Locate the cell with the specified text and output its [x, y] center coordinate. 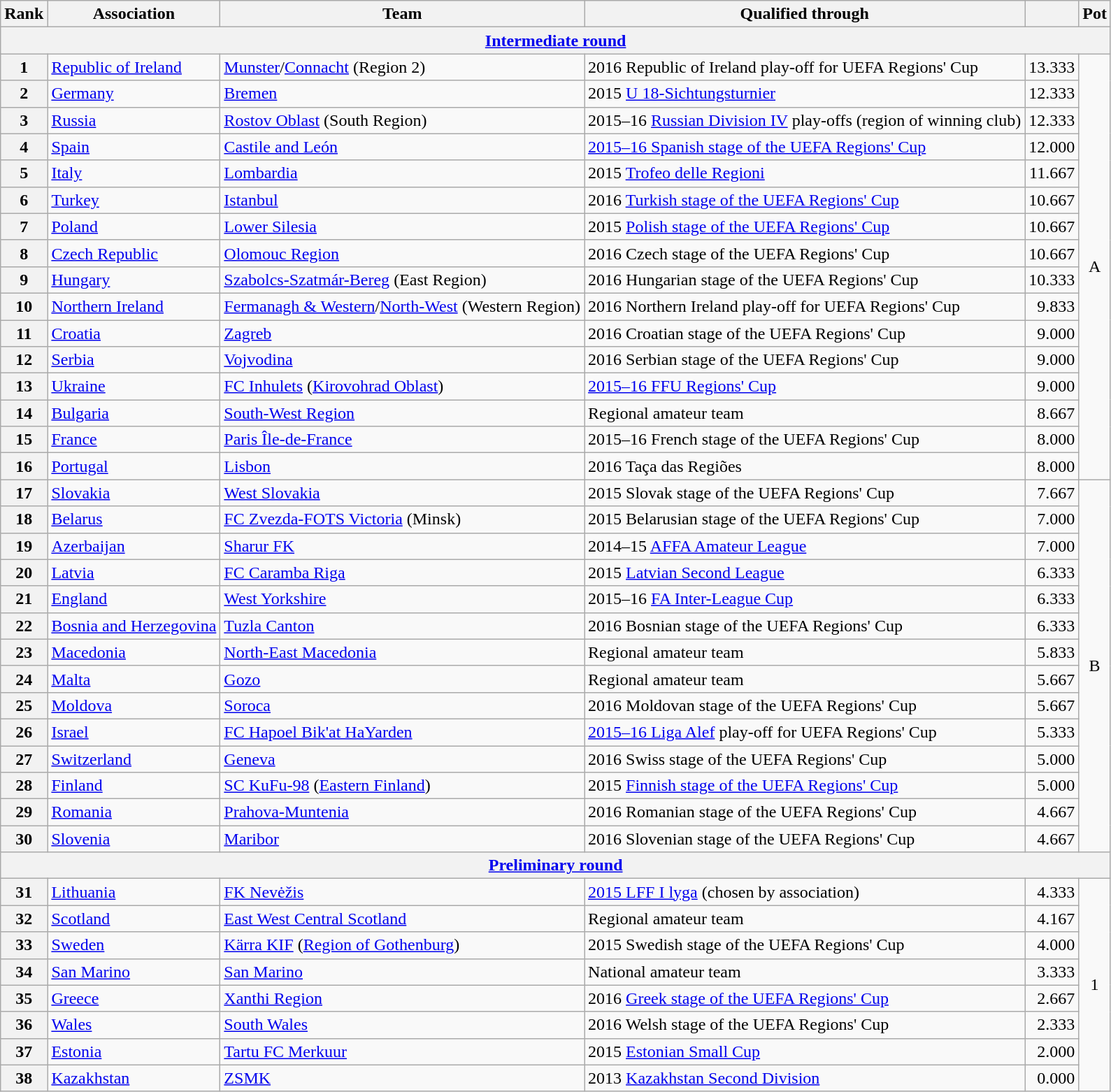
West Slovakia [403, 493]
Switzerland [134, 759]
32 [24, 919]
10.333 [1052, 280]
ZSMK [403, 1078]
23 [24, 652]
FC Zvezda-FOTS Victoria (Minsk) [403, 519]
Czech Republic [134, 253]
2016 Taça das Regiões [805, 466]
31 [24, 892]
11 [24, 333]
Istanbul [403, 200]
27 [24, 759]
Latvia [134, 573]
2015–16 Spanish stage of the UEFA Regions' Cup [805, 147]
12 [24, 360]
18 [24, 519]
37 [24, 1051]
24 [24, 679]
Tuzla Canton [403, 626]
11.667 [1052, 173]
West Yorkshire [403, 599]
25 [24, 705]
Croatia [134, 333]
2015 Polish stage of the UEFA Regions' Cup [805, 227]
Spain [134, 147]
Slovenia [134, 839]
13.333 [1052, 67]
2015 Estonian Small Cup [805, 1051]
2015–16 FFU Regions' Cup [805, 387]
Israel [134, 732]
29 [24, 812]
A [1095, 267]
4 [24, 147]
Lithuania [134, 892]
Association [134, 14]
2016 Romanian stage of the UEFA Regions' Cup [805, 812]
17 [24, 493]
Szabolcs-Szatmár-Bereg (East Region) [403, 280]
7.667 [1052, 493]
Sharur FK [403, 546]
Rank [24, 14]
33 [24, 945]
30 [24, 839]
4.167 [1052, 919]
2013 Kazakhstan Second Division [805, 1078]
Rostov Oblast (South Region) [403, 120]
9.833 [1052, 306]
Qualified through [805, 14]
Kärra KIF (Region of Gothenburg) [403, 945]
14 [24, 413]
Prahova-Muntenia [403, 812]
2016 Moldovan stage of the UEFA Regions' Cup [805, 705]
Castile and León [403, 147]
2016 Serbian stage of the UEFA Regions' Cup [805, 360]
Intermediate round [556, 41]
2016 Northern Ireland play-off for UEFA Regions' Cup [805, 306]
Maribor [403, 839]
Paris Île-de-France [403, 440]
Bulgaria [134, 413]
Serbia [134, 360]
2016 Greek stage of the UEFA Regions' Cup [805, 998]
2016 Czech stage of the UEFA Regions' Cup [805, 253]
Malta [134, 679]
Vojvodina [403, 360]
Slovakia [134, 493]
2015 Belarusian stage of the UEFA Regions' Cup [805, 519]
Estonia [134, 1051]
8 [24, 253]
2016 Republic of Ireland play-off for UEFA Regions' Cup [805, 67]
South-West Region [403, 413]
0.000 [1052, 1078]
35 [24, 998]
5 [24, 173]
2015 LFF I lyga (chosen by association) [805, 892]
21 [24, 599]
Zagreb [403, 333]
2016 Bosnian stage of the UEFA Regions' Cup [805, 626]
Tartu FC Merkuur [403, 1051]
Fermanagh & Western/North-West (Western Region) [403, 306]
England [134, 599]
Belarus [134, 519]
FC Caramba Riga [403, 573]
5.833 [1052, 652]
2016 Croatian stage of the UEFA Regions' Cup [805, 333]
Italy [134, 173]
Poland [134, 227]
3 [24, 120]
Wales [134, 1025]
2015 Trofeo delle Regioni [805, 173]
Portugal [134, 466]
2015 Latvian Second League [805, 573]
Soroca [403, 705]
Greece [134, 998]
22 [24, 626]
Ukraine [134, 387]
Preliminary round [556, 865]
9 [24, 280]
2.333 [1052, 1025]
19 [24, 546]
Scotland [134, 919]
FC Hapoel Bik'at HaYarden [403, 732]
2.000 [1052, 1051]
2016 Hungarian stage of the UEFA Regions' Cup [805, 280]
Germany [134, 94]
Sweden [134, 945]
12.000 [1052, 147]
Lower Silesia [403, 227]
France [134, 440]
East West Central Scotland [403, 919]
FK Nevėžis [403, 892]
Olomouc Region [403, 253]
20 [24, 573]
Finland [134, 786]
North-East Macedonia [403, 652]
SC KuFu-98 (Eastern Finland) [403, 786]
38 [24, 1078]
13 [24, 387]
2015–16 Liga Alef play-off for UEFA Regions' Cup [805, 732]
2016 Swiss stage of the UEFA Regions' Cup [805, 759]
South Wales [403, 1025]
Lombardia [403, 173]
10 [24, 306]
Kazakhstan [134, 1078]
2015 Swedish stage of the UEFA Regions' Cup [805, 945]
2015–16 French stage of the UEFA Regions' Cup [805, 440]
3.333 [1052, 972]
4.333 [1052, 892]
Moldova [134, 705]
Geneva [403, 759]
FC Inhulets (Kirovohrad Oblast) [403, 387]
16 [24, 466]
2015 Slovak stage of the UEFA Regions' Cup [805, 493]
Macedonia [134, 652]
Xanthi Region [403, 998]
2 [24, 94]
28 [24, 786]
2016 Turkish stage of the UEFA Regions' Cup [805, 200]
Lisbon [403, 466]
Bosnia and Herzegovina [134, 626]
Northern Ireland [134, 306]
Russia [134, 120]
15 [24, 440]
2016 Slovenian stage of the UEFA Regions' Cup [805, 839]
Pot [1095, 14]
Republic of Ireland [134, 67]
2.667 [1052, 998]
7 [24, 227]
4.000 [1052, 945]
Munster/Connacht (Region 2) [403, 67]
2015–16 FA Inter-League Cup [805, 599]
5.333 [1052, 732]
8.667 [1052, 413]
2014–15 AFFA Amateur League [805, 546]
Bremen [403, 94]
Hungary [134, 280]
26 [24, 732]
36 [24, 1025]
2016 Welsh stage of the UEFA Regions' Cup [805, 1025]
Team [403, 14]
34 [24, 972]
6 [24, 200]
Gozo [403, 679]
Romania [134, 812]
B [1095, 666]
2015 U 18-Sichtungsturnier [805, 94]
National amateur team [805, 972]
2015 Finnish stage of the UEFA Regions' Cup [805, 786]
2015–16 Russian Division IV play-offs (region of winning club) [805, 120]
Azerbaijan [134, 546]
Turkey [134, 200]
